Detect which cell encompasses the target text, then output its (x, y) center coordinate. 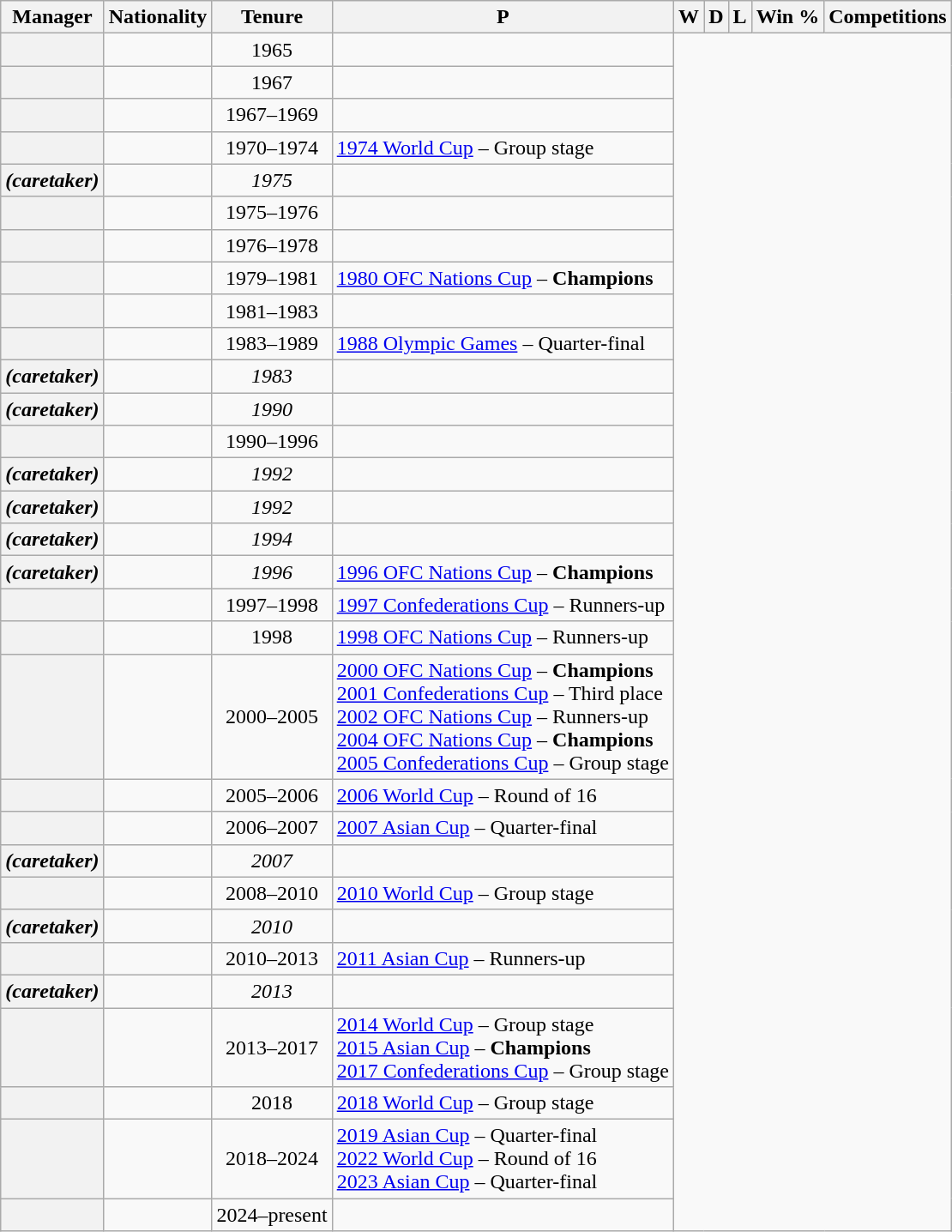
2008–2010 (272, 893)
1980 OFC Nations Cup – Champions (503, 278)
1983–1989 (272, 343)
2019 Asian Cup – Quarter-final2022 World Cup – Round of 162023 Asian Cup – Quarter-final (503, 1159)
1994 (272, 540)
2010 (272, 926)
1983 (272, 376)
W (690, 17)
D (716, 17)
2005–2006 (272, 795)
2018 World Cup – Group stage (503, 1103)
Win % (787, 17)
2018 (272, 1103)
1997 Confederations Cup – Runners-up (503, 605)
2013 (272, 991)
Manager (52, 17)
1976–1978 (272, 245)
1975 (272, 180)
Tenure (272, 17)
2006 World Cup – Round of 16 (503, 795)
1965 (272, 50)
2007 Asian Cup – Quarter-final (503, 828)
2018–2024 (272, 1159)
2024–present (272, 1215)
2006–2007 (272, 828)
1998 OFC Nations Cup – Runners-up (503, 637)
P (503, 17)
1981–1983 (272, 311)
1974 World Cup – Group stage (503, 148)
1997–1998 (272, 605)
1967–1969 (272, 115)
2011 Asian Cup – Runners-up (503, 958)
Competitions (888, 17)
1998 (272, 637)
2010–2013 (272, 958)
1996 (272, 572)
2000–2005 (272, 716)
2010 World Cup – Group stage (503, 893)
1975–1976 (272, 213)
2014 World Cup – Group stage 2015 Asian Cup – Champions 2017 Confederations Cup – Group stage (503, 1047)
1970–1974 (272, 148)
1996 OFC Nations Cup – Champions (503, 572)
1967 (272, 82)
1990–1996 (272, 442)
1990 (272, 409)
1979–1981 (272, 278)
Nationality (158, 17)
2013–2017 (272, 1047)
2007 (272, 861)
1988 Olympic Games – Quarter-final (503, 343)
L (739, 17)
